Provide the [x, y] coordinate of the cell's center where the given text is located.  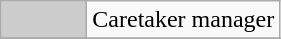
Caretaker manager [184, 20]
